Capture the cell that displays the provided text and extract its [X, Y] central coordinate. 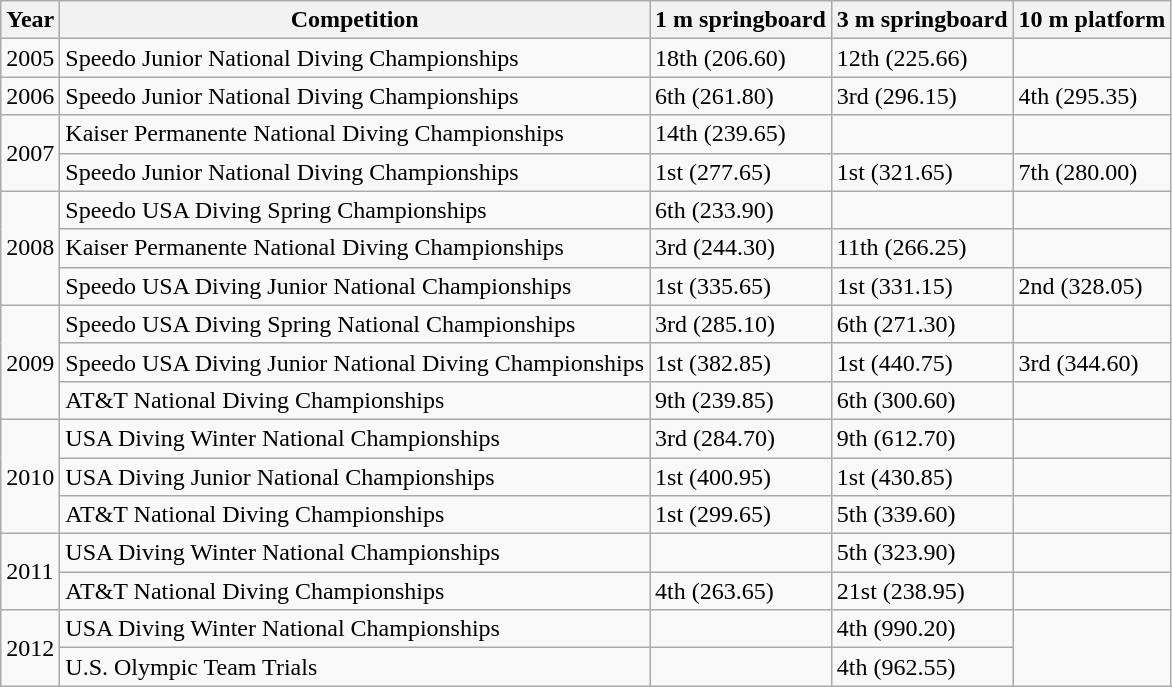
1st (331.15) [922, 286]
Speedo USA Diving Spring National Championships [355, 324]
4th (990.20) [922, 629]
U.S. Olympic Team Trials [355, 667]
1st (335.65) [741, 286]
5th (323.90) [922, 553]
3 m springboard [922, 20]
2011 [30, 572]
6th (233.90) [741, 210]
1st (382.85) [741, 362]
Speedo USA Diving Spring Championships [355, 210]
2007 [30, 153]
2009 [30, 362]
Year [30, 20]
18th (206.60) [741, 58]
Speedo USA Diving Junior National Diving Championships [355, 362]
3rd (284.70) [741, 438]
3rd (296.15) [922, 96]
1st (277.65) [741, 172]
4th (295.35) [1092, 96]
3rd (244.30) [741, 248]
2nd (328.05) [1092, 286]
2006 [30, 96]
6th (300.60) [922, 400]
USA Diving Junior National Championships [355, 477]
9th (612.70) [922, 438]
3rd (344.60) [1092, 362]
5th (339.60) [922, 515]
6th (261.80) [741, 96]
2008 [30, 248]
1 m springboard [741, 20]
Competition [355, 20]
Speedo USA Diving Junior National Championships [355, 286]
14th (239.65) [741, 134]
10 m platform [1092, 20]
12th (225.66) [922, 58]
21st (238.95) [922, 591]
2010 [30, 476]
2005 [30, 58]
1st (400.95) [741, 477]
4th (263.65) [741, 591]
2012 [30, 648]
11th (266.25) [922, 248]
3rd (285.10) [741, 324]
1st (440.75) [922, 362]
1st (299.65) [741, 515]
4th (962.55) [922, 667]
7th (280.00) [1092, 172]
6th (271.30) [922, 324]
1st (321.65) [922, 172]
9th (239.85) [741, 400]
1st (430.85) [922, 477]
